Locate the cell with the specified text and output its (x, y) center coordinate. 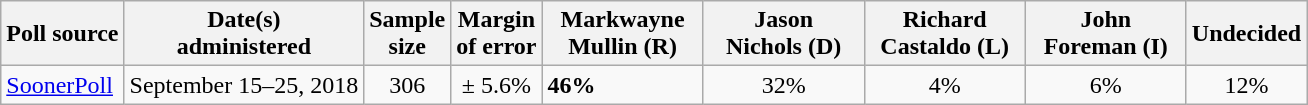
6% (1106, 85)
Date(s)administered (244, 34)
Undecided (1246, 34)
SoonerPoll (62, 85)
Poll source (62, 34)
Marginof error (496, 34)
September 15–25, 2018 (244, 85)
Samplesize (408, 34)
4% (944, 85)
RichardCastaldo (L) (944, 34)
12% (1246, 85)
± 5.6% (496, 85)
JasonNichols (D) (784, 34)
32% (784, 85)
JohnForeman (I) (1106, 34)
MarkwayneMullin (R) (622, 34)
46% (622, 85)
306 (408, 85)
